Search for the cell housing the specified text and yield its [X, Y] center coordinate. 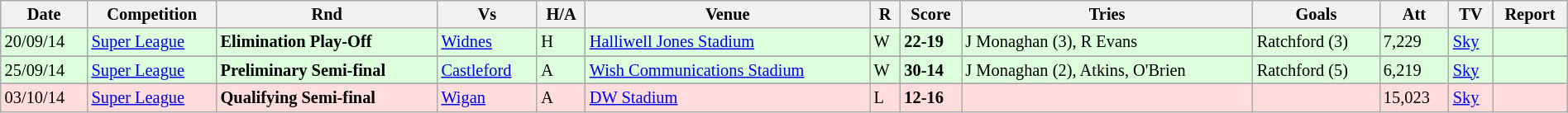
Preliminary Semi-final [327, 70]
Wigan [488, 97]
Halliwell Jones Stadium [728, 42]
H/A [561, 14]
Ratchford (3) [1317, 42]
Qualifying Semi-final [327, 97]
Venue [728, 14]
30-14 [931, 70]
Rnd [327, 14]
6,219 [1414, 70]
15,023 [1414, 97]
Tries [1107, 14]
03/10/14 [45, 97]
7,229 [1414, 42]
J Monaghan (2), Atkins, O'Brien [1107, 70]
Widnes [488, 42]
TV [1470, 14]
L [885, 97]
Score [931, 14]
12-16 [931, 97]
Att [1414, 14]
Elimination Play-Off [327, 42]
J Monaghan (3), R Evans [1107, 42]
Competition [152, 14]
Vs [488, 14]
H [561, 42]
Wish Communications Stadium [728, 70]
20/09/14 [45, 42]
Date [45, 14]
22-19 [931, 42]
Ratchford (5) [1317, 70]
DW Stadium [728, 97]
R [885, 14]
Goals [1317, 14]
Castleford [488, 70]
Report [1530, 14]
25/09/14 [45, 70]
